Extract the (X, Y) coordinate from the center of the cell holding the provided text.  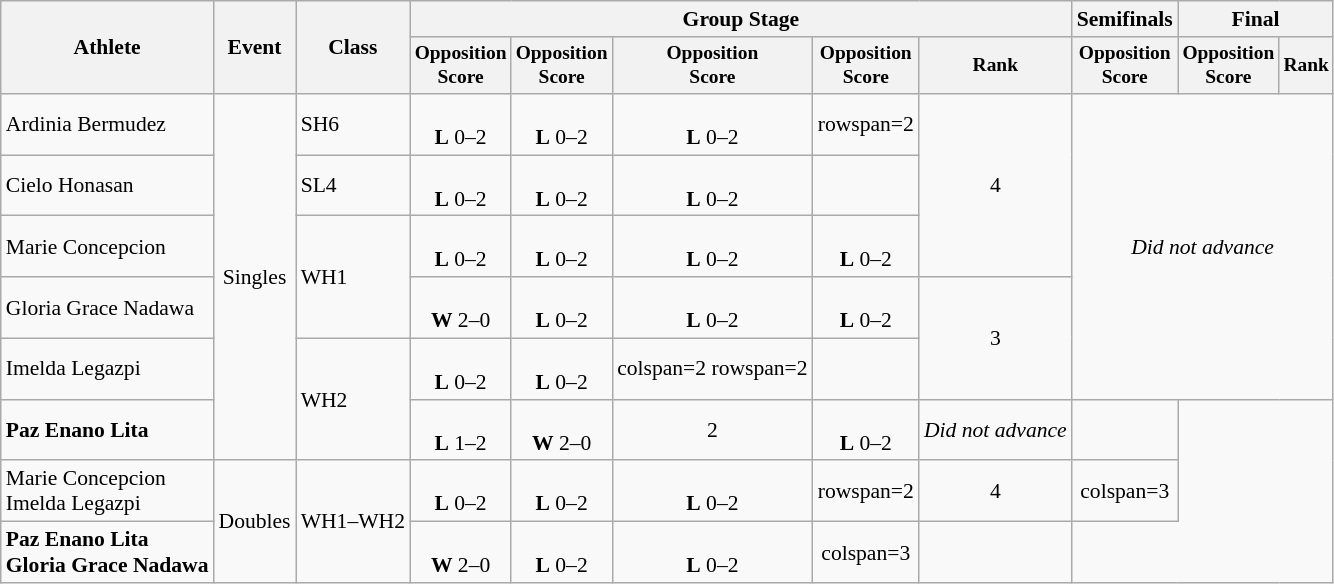
2 (712, 430)
Marie Concepcion (108, 246)
WH2 (353, 399)
Semifinals (1125, 19)
SL4 (353, 186)
Imelda Legazpi (108, 368)
3 (996, 338)
Doubles (255, 522)
Cielo Honasan (108, 186)
WH1 (353, 277)
Paz Enano LitaGloria Grace Nadawa (108, 552)
Class (353, 48)
WH1–WH2 (353, 522)
Final (1256, 19)
colspan=2 rowspan=2 (712, 368)
Athlete (108, 48)
Paz Enano Lita (108, 430)
Singles (255, 278)
SH6 (353, 124)
Event (255, 48)
Ardinia Bermudez (108, 124)
L 1–2 (460, 430)
Group Stage (741, 19)
Marie ConcepcionImelda Legazpi (108, 492)
Gloria Grace Nadawa (108, 308)
